Return the [x, y] coordinate for the center point of the cell that contains the specified text.  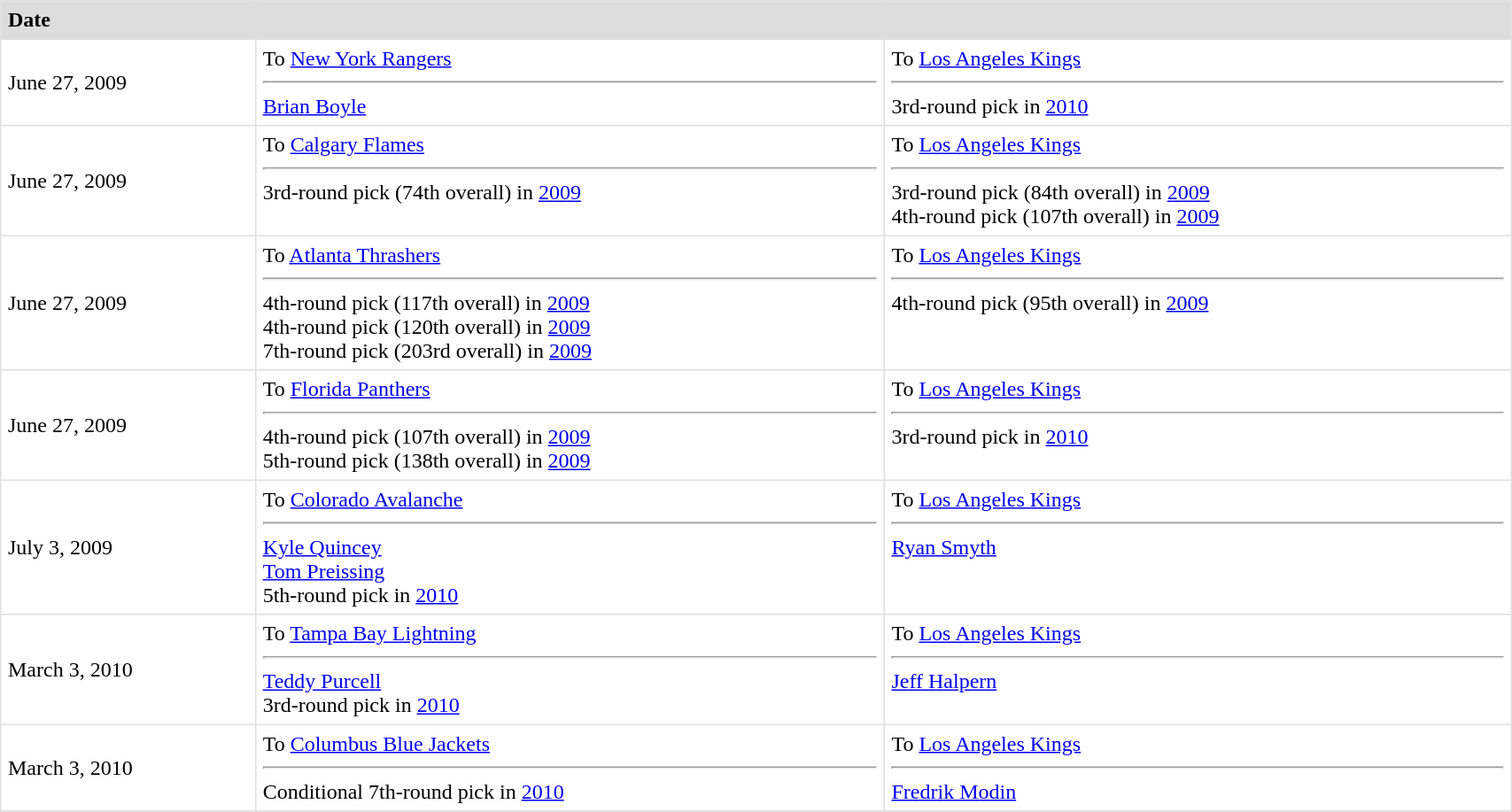
To Colorado Avalanche Kyle Quincey Tom Preissing 5th-round pick in 2010 [570, 547]
To Los Angeles Kings 3rd-round pick (84th overall) in 20094th-round pick (107th overall) in 2009 [1198, 181]
To Florida Panthers 4th-round pick (107th overall) in 20095th-round pick (138th overall) in 2009 [570, 425]
To New York Rangers Brian Boyle [570, 82]
To Los Angeles Kings Fredrik Modin [1198, 768]
To Tampa Bay Lightning Teddy Purcell 3rd-round pick in 2010 [570, 669]
July 3, 2009 [128, 547]
Date [128, 20]
To Los Angeles Kings 4th-round pick (95th overall) in 2009 [1198, 303]
To Columbus Blue Jackets Conditional 7th-round pick in 2010 [570, 768]
To Los Angeles Kings Ryan Smyth [1198, 547]
To Atlanta Thrashers 4th-round pick (117th overall) in 20094th-round pick (120th overall) in 20097th-round pick (203rd overall) in 2009 [570, 303]
To Los Angeles Kings Jeff Halpern [1198, 669]
To Calgary Flames 3rd-round pick (74th overall) in 2009 [570, 181]
